Return the (X, Y) coordinate for the center point of the cell that contains the specified text.  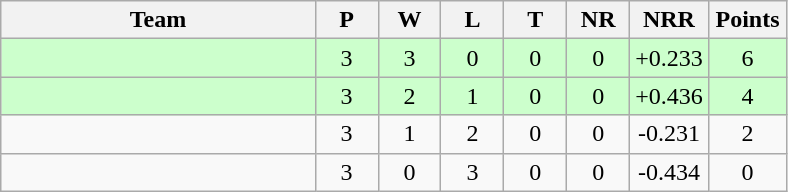
Team (158, 20)
NR (598, 20)
NRR (670, 20)
W (410, 20)
+0.436 (670, 96)
T (536, 20)
Points (748, 20)
4 (748, 96)
6 (748, 58)
-0.231 (670, 134)
-0.434 (670, 172)
+0.233 (670, 58)
P (346, 20)
L (472, 20)
